Return the [x, y] coordinate for the center point of the cell that contains the specified text.  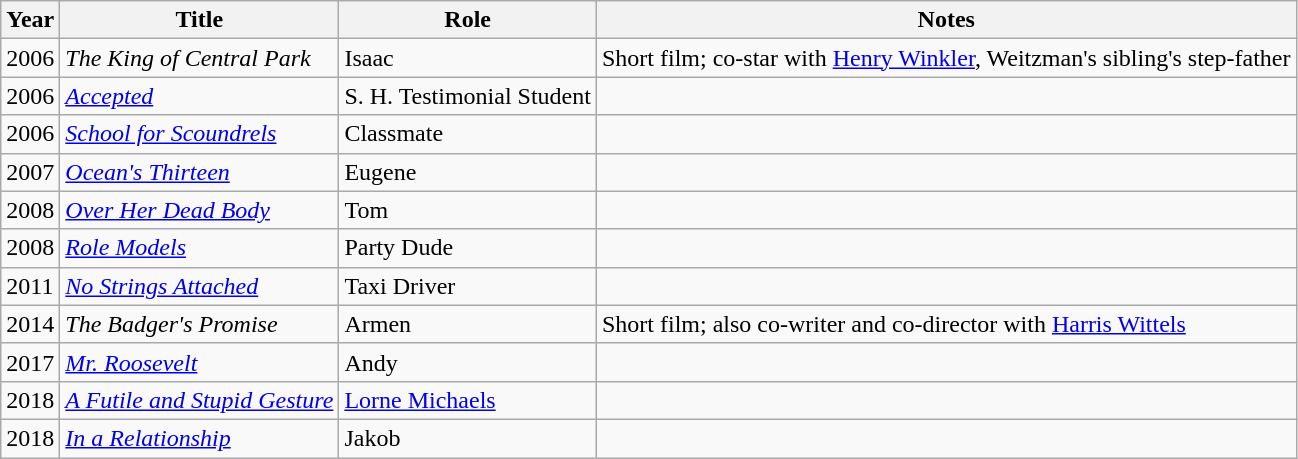
Eugene [468, 172]
Over Her Dead Body [200, 210]
Mr. Roosevelt [200, 362]
Title [200, 20]
Role Models [200, 248]
School for Scoundrels [200, 134]
In a Relationship [200, 438]
Short film; also co-writer and co-director with Harris Wittels [946, 324]
2014 [30, 324]
2011 [30, 286]
Andy [468, 362]
Notes [946, 20]
Short film; co-star with Henry Winkler, Weitzman's sibling's step-father [946, 58]
Year [30, 20]
Ocean's Thirteen [200, 172]
No Strings Attached [200, 286]
S. H. Testimonial Student [468, 96]
2007 [30, 172]
Lorne Michaels [468, 400]
2017 [30, 362]
Role [468, 20]
The Badger's Promise [200, 324]
Classmate [468, 134]
Jakob [468, 438]
Party Dude [468, 248]
The King of Central Park [200, 58]
Isaac [468, 58]
Tom [468, 210]
A Futile and Stupid Gesture [200, 400]
Taxi Driver [468, 286]
Accepted [200, 96]
Armen [468, 324]
